Identify which cell holds the provided text, then report its [X, Y] central coordinate. 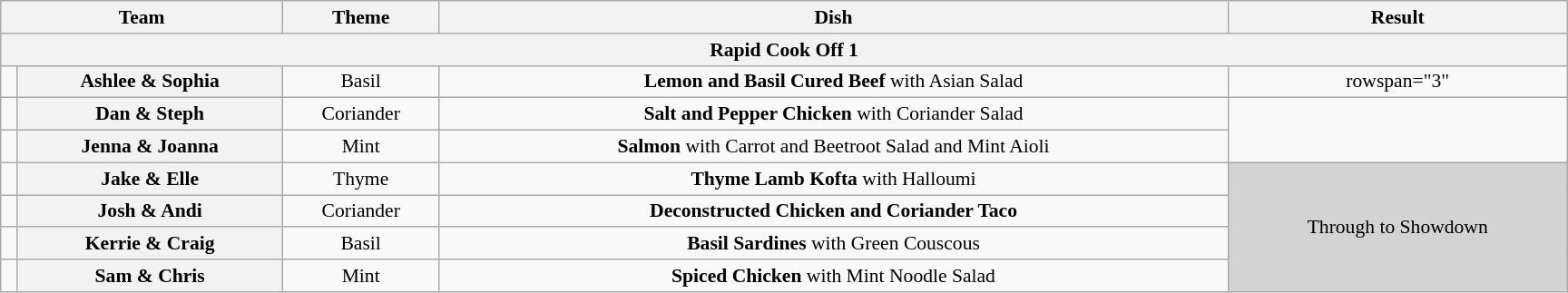
Dan & Steph [151, 114]
Deconstructed Chicken and Coriander Taco [833, 211]
Thyme Lamb Kofta with Halloumi [833, 179]
Result [1397, 17]
Salmon with Carrot and Beetroot Salad and Mint Aioli [833, 147]
Basil Sardines with Green Couscous [833, 244]
Through to Showdown [1397, 227]
Ashlee & Sophia [151, 82]
Sam & Chris [151, 276]
Thyme [360, 179]
Jake & Elle [151, 179]
Rapid Cook Off 1 [784, 50]
Jenna & Joanna [151, 147]
Lemon and Basil Cured Beef with Asian Salad [833, 82]
Kerrie & Craig [151, 244]
Dish [833, 17]
rowspan="3" [1397, 82]
Josh & Andi [151, 211]
Theme [360, 17]
Team [142, 17]
Spiced Chicken with Mint Noodle Salad [833, 276]
Salt and Pepper Chicken with Coriander Salad [833, 114]
